For the text-containing cell, return its midpoint in [x, y] coordinate format. 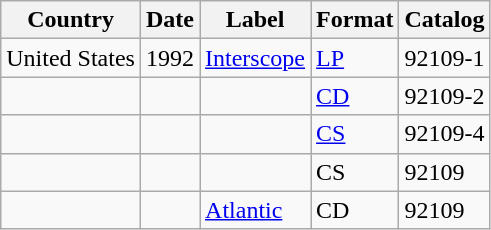
Label [256, 20]
Catalog [444, 20]
92109-2 [444, 96]
1992 [170, 58]
Country [71, 20]
Atlantic [256, 210]
92109-4 [444, 134]
92109-1 [444, 58]
LP [355, 58]
Interscope [256, 58]
Format [355, 20]
United States [71, 58]
Date [170, 20]
